Pinpoint the cell where the given text exists, returning its (X, Y) midpoint coordinate. 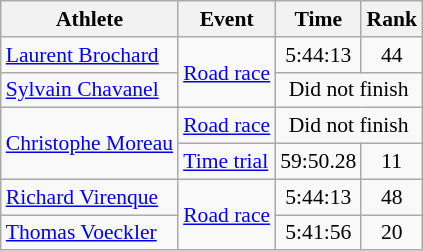
Laurent Brochard (90, 55)
59:50.28 (318, 162)
Event (226, 19)
44 (392, 55)
Christophe Moreau (90, 144)
Richard Virenque (90, 197)
48 (392, 197)
5:41:56 (318, 233)
Time trial (226, 162)
Rank (392, 19)
20 (392, 233)
11 (392, 162)
Sylvain Chavanel (90, 90)
Thomas Voeckler (90, 233)
Time (318, 19)
Athlete (90, 19)
